Locate the cell with the specified text and output its (X, Y) center coordinate. 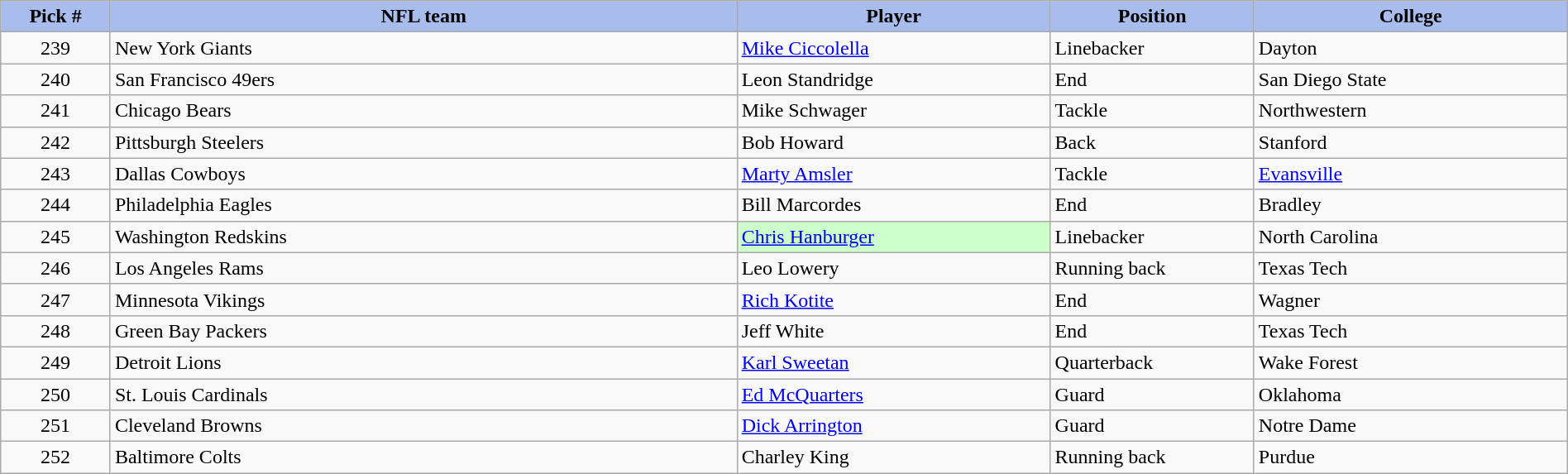
Evansville (1411, 174)
Oklahoma (1411, 395)
Wagner (1411, 299)
Karl Sweetan (893, 362)
245 (56, 237)
Pick # (56, 17)
246 (56, 268)
North Carolina (1411, 237)
Bob Howard (893, 142)
Player (893, 17)
251 (56, 426)
Bill Marcordes (893, 205)
239 (56, 48)
Mike Schwager (893, 111)
Leo Lowery (893, 268)
Chris Hanburger (893, 237)
Mike Ciccolella (893, 48)
244 (56, 205)
St. Louis Cardinals (423, 395)
Baltimore Colts (423, 457)
New York Giants (423, 48)
240 (56, 79)
Minnesota Vikings (423, 299)
Quarterback (1152, 362)
Jeff White (893, 331)
243 (56, 174)
Notre Dame (1411, 426)
Los Angeles Rams (423, 268)
Charley King (893, 457)
248 (56, 331)
250 (56, 395)
Ed McQuarters (893, 395)
Dayton (1411, 48)
Dick Arrington (893, 426)
247 (56, 299)
249 (56, 362)
Marty Amsler (893, 174)
Pittsburgh Steelers (423, 142)
Philadelphia Eagles (423, 205)
252 (56, 457)
Washington Redskins (423, 237)
Stanford (1411, 142)
Wake Forest (1411, 362)
Rich Kotite (893, 299)
Detroit Lions (423, 362)
San Francisco 49ers (423, 79)
San Diego State (1411, 79)
Position (1152, 17)
Purdue (1411, 457)
Dallas Cowboys (423, 174)
Chicago Bears (423, 111)
242 (56, 142)
Bradley (1411, 205)
Green Bay Packers (423, 331)
Cleveland Browns (423, 426)
Leon Standridge (893, 79)
College (1411, 17)
Northwestern (1411, 111)
241 (56, 111)
Back (1152, 142)
NFL team (423, 17)
